Identify which cell holds the provided text, then report its [x, y] central coordinate. 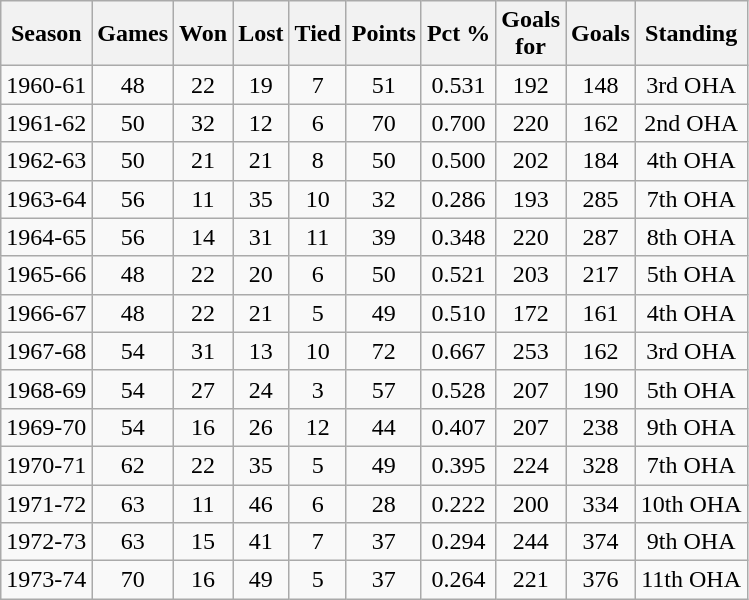
3 [318, 389]
41 [261, 542]
0.510 [458, 313]
0.667 [458, 351]
221 [531, 580]
1964-65 [46, 237]
200 [531, 503]
46 [261, 503]
334 [601, 503]
Tied [318, 34]
172 [531, 313]
202 [531, 161]
57 [384, 389]
Standing [691, 34]
26 [261, 427]
253 [531, 351]
1968-69 [46, 389]
184 [601, 161]
27 [204, 389]
51 [384, 85]
193 [531, 199]
0.407 [458, 427]
0.531 [458, 85]
1961-62 [46, 123]
285 [601, 199]
Season [46, 34]
1963-64 [46, 199]
1972-73 [46, 542]
19 [261, 85]
15 [204, 542]
0.264 [458, 580]
0.700 [458, 123]
0.348 [458, 237]
0.528 [458, 389]
1971-72 [46, 503]
190 [601, 389]
Lost [261, 34]
1970-71 [46, 465]
20 [261, 275]
224 [531, 465]
Points [384, 34]
10th OHA [691, 503]
0.395 [458, 465]
374 [601, 542]
244 [531, 542]
1973-74 [46, 580]
14 [204, 237]
0.521 [458, 275]
287 [601, 237]
1962-63 [46, 161]
Won [204, 34]
39 [384, 237]
24 [261, 389]
203 [531, 275]
Games [133, 34]
Goalsfor [531, 34]
1966-67 [46, 313]
1960-61 [46, 85]
Goals [601, 34]
238 [601, 427]
376 [601, 580]
0.500 [458, 161]
0.286 [458, 199]
1969-70 [46, 427]
192 [531, 85]
8th OHA [691, 237]
44 [384, 427]
11th OHA [691, 580]
72 [384, 351]
62 [133, 465]
1967-68 [46, 351]
0.222 [458, 503]
161 [601, 313]
0.294 [458, 542]
217 [601, 275]
8 [318, 161]
2nd OHA [691, 123]
13 [261, 351]
Pct % [458, 34]
1965-66 [46, 275]
28 [384, 503]
328 [601, 465]
148 [601, 85]
